Locate the cell with the specified text and output its [x, y] center coordinate. 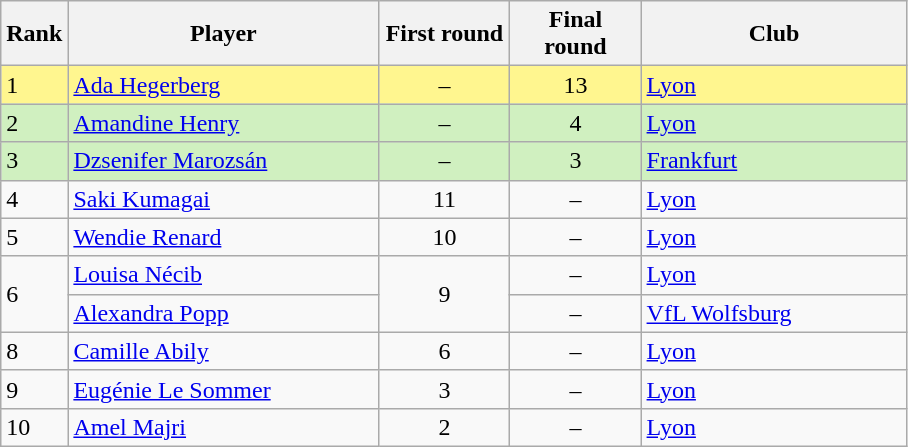
Saki Kumagai [224, 199]
Camille Abily [224, 351]
Wendie Renard [224, 237]
11 [444, 199]
Club [774, 34]
5 [34, 237]
Eugénie Le Sommer [224, 389]
Amandine Henry [224, 123]
1 [34, 85]
Frankfurt [774, 161]
Amel Majri [224, 427]
Dzsenifer Marozsán [224, 161]
Player [224, 34]
VfL Wolfsburg [774, 313]
Ada Hegerberg [224, 85]
Rank [34, 34]
13 [576, 85]
Final round [576, 34]
8 [34, 351]
Louisa Nécib [224, 275]
First round [444, 34]
Alexandra Popp [224, 313]
